Scan for the cell matching the given text and deliver its [X, Y] coordinate at center. 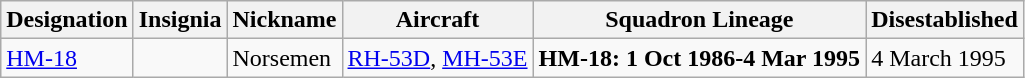
Disestablished [945, 20]
Aircraft [438, 20]
HM-18 [67, 58]
Squadron Lineage [700, 20]
RH-53D, MH-53E [438, 58]
HM-18: 1 Oct 1986-4 Mar 1995 [700, 58]
4 March 1995 [945, 58]
Insignia [180, 20]
Designation [67, 20]
Nickname [284, 20]
Norsemen [284, 58]
